Extract the [x, y] coordinate from the center of the cell holding the provided text.  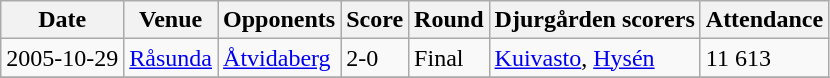
Råsunda [171, 58]
11 613 [764, 58]
Final [449, 58]
Round [449, 20]
Date [62, 20]
Åtvidaberg [280, 58]
2-0 [375, 58]
Attendance [764, 20]
Venue [171, 20]
Opponents [280, 20]
2005-10-29 [62, 58]
Kuivasto, Hysén [594, 58]
Score [375, 20]
Djurgården scorers [594, 20]
